Detect which cell encompasses the target text, then output its (x, y) center coordinate. 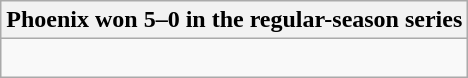
Phoenix won 5–0 in the regular-season series (234, 20)
